Return the (X, Y) coordinate for the center point of the cell that contains the specified text.  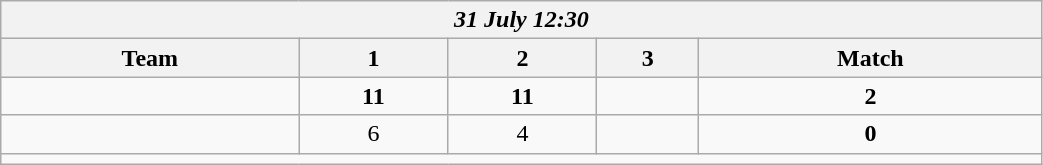
1 (374, 58)
Match (870, 58)
4 (522, 134)
6 (374, 134)
Team (150, 58)
31 July 12:30 (522, 20)
0 (870, 134)
3 (648, 58)
